Search for the cell housing the specified text and yield its [X, Y] center coordinate. 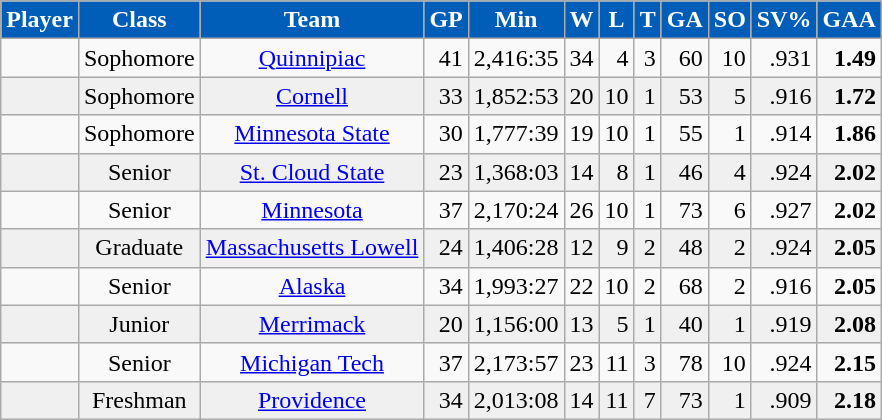
2,170:24 [516, 210]
1.86 [849, 134]
Team [312, 20]
.914 [784, 134]
9 [616, 248]
GP [446, 20]
78 [684, 362]
7 [648, 400]
Freshman [139, 400]
Massachusetts Lowell [312, 248]
1,406:28 [516, 248]
GAA [849, 20]
Minnesota State [312, 134]
1.72 [849, 96]
12 [582, 248]
.909 [784, 400]
40 [684, 324]
.927 [784, 210]
GA [684, 20]
68 [684, 286]
24 [446, 248]
2,173:57 [516, 362]
Providence [312, 400]
2,013:08 [516, 400]
Class [139, 20]
L [616, 20]
22 [582, 286]
1,852:53 [516, 96]
.931 [784, 58]
Merrimack [312, 324]
SV% [784, 20]
2.08 [849, 324]
1,993:27 [516, 286]
1.49 [849, 58]
St. Cloud State [312, 172]
48 [684, 248]
30 [446, 134]
41 [446, 58]
Min [516, 20]
2.18 [849, 400]
55 [684, 134]
1,156:00 [516, 324]
6 [730, 210]
Quinnipiac [312, 58]
46 [684, 172]
Graduate [139, 248]
1,368:03 [516, 172]
1,777:39 [516, 134]
53 [684, 96]
33 [446, 96]
2.15 [849, 362]
Cornell [312, 96]
8 [616, 172]
W [582, 20]
13 [582, 324]
SO [730, 20]
Alaska [312, 286]
2,416:35 [516, 58]
Michigan Tech [312, 362]
.919 [784, 324]
60 [684, 58]
26 [582, 210]
Minnesota [312, 210]
19 [582, 134]
Junior [139, 324]
T [648, 20]
Player [40, 20]
